Return [x, y] of the center of cell containing provided text 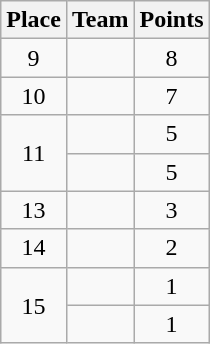
9 [34, 58]
13 [34, 210]
11 [34, 153]
14 [34, 248]
Team [100, 20]
3 [172, 210]
8 [172, 58]
Place [34, 20]
2 [172, 248]
Points [172, 20]
15 [34, 305]
7 [172, 96]
10 [34, 96]
